Return the (x, y) coordinate for the center point of the cell that contains the specified text.  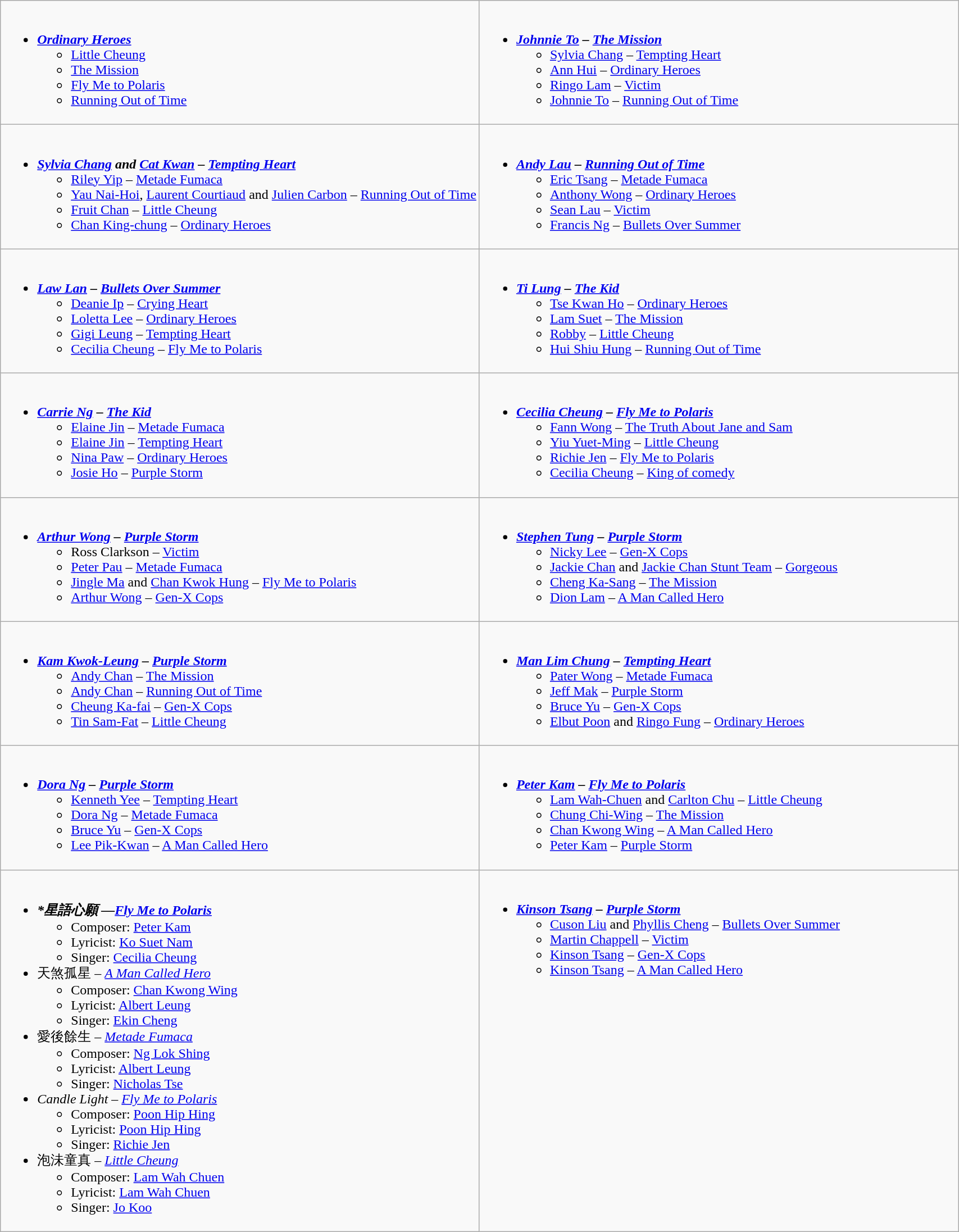
Arthur Wong – Purple StormRoss Clarkson – VictimPeter Pau – Metade FumacaJingle Ma and Chan Kwok Hung – Fly Me to PolarisArthur Wong – Gen-X Cops (240, 560)
Carrie Ng – The KidElaine Jin – Metade FumacaElaine Jin – Tempting HeartNina Paw – Ordinary HeroesJosie Ho – Purple Storm (240, 435)
Andy Lau – Running Out of TimeEric Tsang – Metade FumacaAnthony Wong – Ordinary HeroesSean Lau – VictimFrancis Ng – Bullets Over Summer (719, 187)
Ordinary HeroesLittle CheungThe MissionFly Me to PolarisRunning Out of Time (240, 63)
Dora Ng – Purple StormKenneth Yee – Tempting HeartDora Ng – Metade FumacaBruce Yu – Gen-X CopsLee Pik-Kwan – A Man Called Hero (240, 808)
Kam Kwok-Leung – Purple StormAndy Chan – The MissionAndy Chan – Running Out of TimeCheung Ka-fai – Gen-X CopsTin Sam-Fat – Little Cheung (240, 683)
Johnnie To – The MissionSylvia Chang – Tempting HeartAnn Hui – Ordinary HeroesRingo Lam – VictimJohnnie To – Running Out of Time (719, 63)
Ti Lung – The KidTse Kwan Ho – Ordinary HeroesLam Suet – The MissionRobby – Little CheungHui Shiu Hung – Running Out of Time (719, 311)
Law Lan – Bullets Over SummerDeanie Ip – Crying HeartLoletta Lee – Ordinary HeroesGigi Leung – Tempting HeartCecilia Cheung – Fly Me to Polaris (240, 311)
Man Lim Chung – Tempting HeartPater Wong – Metade FumacaJeff Mak – Purple StormBruce Yu – Gen-X CopsElbut Poon and Ringo Fung – Ordinary Heroes (719, 683)
